Search for the cell housing the specified text and yield its [X, Y] center coordinate. 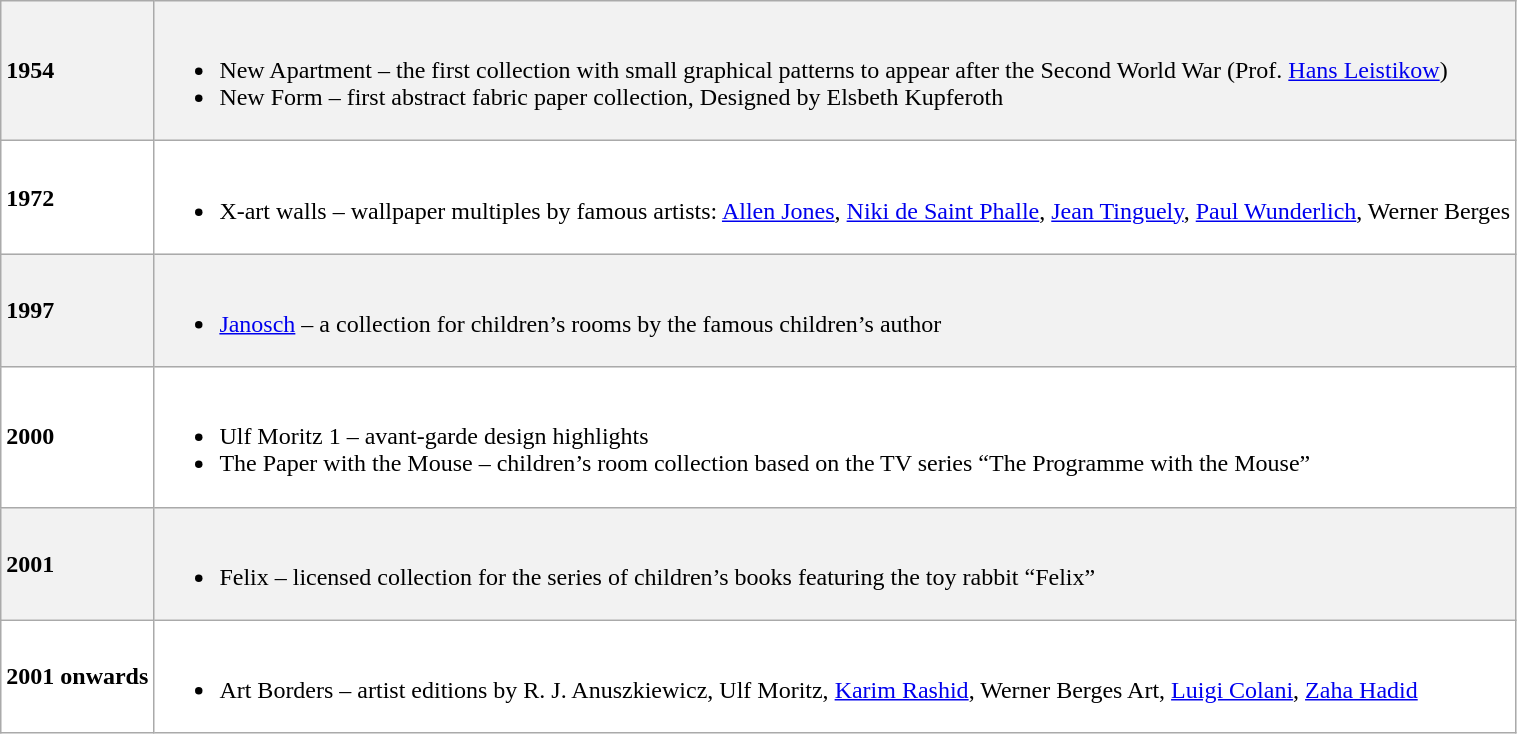
Art Borders – artist editions by R. J. Anuszkiewicz, Ulf Moritz, Karim Rashid, Werner Berges Art, Luigi Colani, Zaha Hadid [835, 676]
Janosch – a collection for children’s rooms by the famous children’s author [835, 310]
2000 [78, 437]
Felix – licensed collection for the series of children’s books featuring the toy rabbit “Felix” [835, 564]
1954 [78, 71]
1972 [78, 198]
2001 onwards [78, 676]
1997 [78, 310]
2001 [78, 564]
X-art walls – wallpaper multiples by famous artists: Allen Jones, Niki de Saint Phalle, Jean Tinguely, Paul Wunderlich, Werner Berges [835, 198]
